Search for the cell housing the specified text and yield its (x, y) center coordinate. 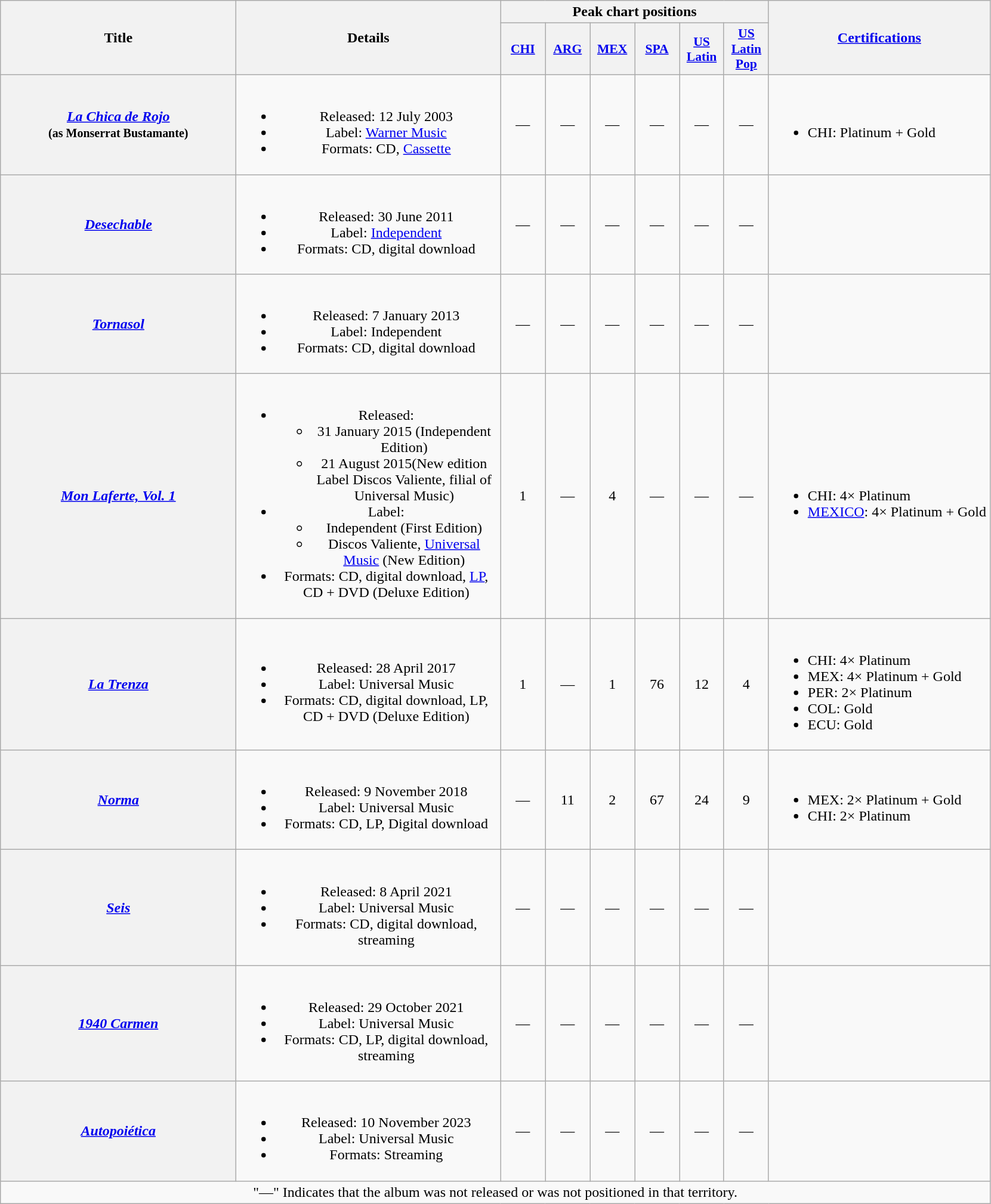
Released: 28 April 2017Label: Universal MusicFormats: CD, digital download, LP, CD + DVD (Deluxe Edition) (369, 685)
SPA (657, 49)
Released: 7 January 2013Label: IndependentFormats: CD, digital download (369, 324)
24 (702, 800)
CHI: Platinum + Gold (879, 124)
Desechable (118, 224)
Released: 12 July 2003Label: Warner MusicFormats: CD, Cassette (369, 124)
US Latin Pop (746, 49)
Title (118, 38)
ARG (568, 49)
MEX (612, 49)
Released: 29 October 2021Label: Universal MusicFormats: CD, LP, digital download, streaming (369, 1023)
Certifications (879, 38)
9 (746, 800)
Mon Laferte, Vol. 1 (118, 496)
Released: 10 November 2023Label: Universal MusicFormats: Streaming (369, 1131)
CHI: 4× PlatinumMEXICO: 4× Platinum + Gold (879, 496)
Released: 8 April 2021Label: Universal MusicFormats: CD, digital download, streaming (369, 908)
Released: 9 November 2018Label: Universal MusicFormats: CD, LP, Digital download (369, 800)
11 (568, 800)
La Trenza (118, 685)
1940 Carmen (118, 1023)
CHI (523, 49)
Details (369, 38)
Seis (118, 908)
Peak chart positions (635, 12)
12 (702, 685)
Tornasol (118, 324)
"—" Indicates that the album was not released or was not positioned in that territory. (495, 1192)
67 (657, 800)
Norma (118, 800)
Autopoiética (118, 1131)
CHI: 4× PlatinumMEX: 4× Platinum + GoldPER: 2× PlatinumCOL: GoldECU: Gold (879, 685)
76 (657, 685)
US Latin (702, 49)
2 (612, 800)
MEX: 2× Platinum + GoldCHI: 2× Platinum (879, 800)
Released: 30 June 2011Label: IndependentFormats: CD, digital download (369, 224)
La Chica de Rojo(as Monserrat Bustamante) (118, 124)
